Identify which cell holds the provided text, then report its (x, y) central coordinate. 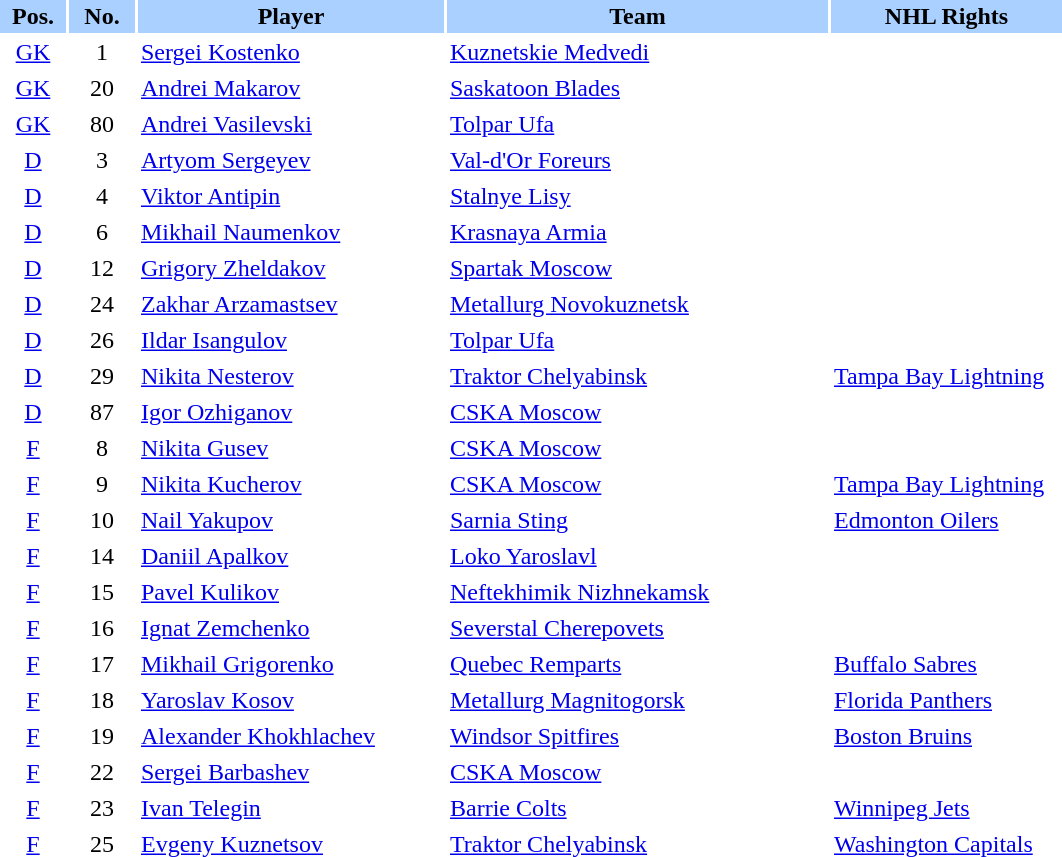
26 (102, 340)
Traktor Chelyabinsk (638, 376)
Quebec Remparts (638, 664)
Neftekhimik Nizhnekamsk (638, 592)
6 (102, 232)
Boston Bruins (946, 736)
9 (102, 484)
Severstal Cherepovets (638, 628)
18 (102, 700)
Andrei Vasilevski (291, 124)
Team (638, 16)
Nikita Nesterov (291, 376)
Igor Ozhiganov (291, 412)
Ivan Telegin (291, 808)
Alexander Khokhlachev (291, 736)
80 (102, 124)
Nikita Kucherov (291, 484)
87 (102, 412)
Loko Yaroslavl (638, 556)
20 (102, 88)
Sergei Kostenko (291, 52)
Saskatoon Blades (638, 88)
Andrei Makarov (291, 88)
17 (102, 664)
NHL Rights (946, 16)
Yaroslav Kosov (291, 700)
Pavel Kulikov (291, 592)
Zakhar Arzamastsev (291, 304)
Stalnye Lisy (638, 196)
14 (102, 556)
Metallurg Magnitogorsk (638, 700)
Barrie Colts (638, 808)
8 (102, 448)
Mikhail Naumenkov (291, 232)
10 (102, 520)
1 (102, 52)
Mikhail Grigorenko (291, 664)
3 (102, 160)
Player (291, 16)
15 (102, 592)
Metallurg Novokuznetsk (638, 304)
Edmonton Oilers (946, 520)
23 (102, 808)
Val-d'Or Foreurs (638, 160)
Krasnaya Armia (638, 232)
Ildar Isangulov (291, 340)
Viktor Antipin (291, 196)
29 (102, 376)
Spartak Moscow (638, 268)
24 (102, 304)
Grigory Zheldakov (291, 268)
No. (102, 16)
Artyom Sergeyev (291, 160)
Windsor Spitfires (638, 736)
4 (102, 196)
Pos. (33, 16)
Sarnia Sting (638, 520)
19 (102, 736)
Kuznetskie Medvedi (638, 52)
Buffalo Sabres (946, 664)
22 (102, 772)
Sergei Barbashev (291, 772)
Nikita Gusev (291, 448)
Florida Panthers (946, 700)
Nail Yakupov (291, 520)
16 (102, 628)
Ignat Zemchenko (291, 628)
Winnipeg Jets (946, 808)
Daniil Apalkov (291, 556)
12 (102, 268)
